Provide the [x, y] coordinate of the cell's center where the given text is located.  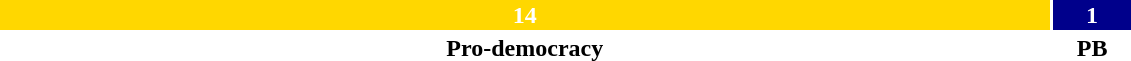
14 [525, 15]
